Provide the [X, Y] coordinate of the cell's center where the given text is located.  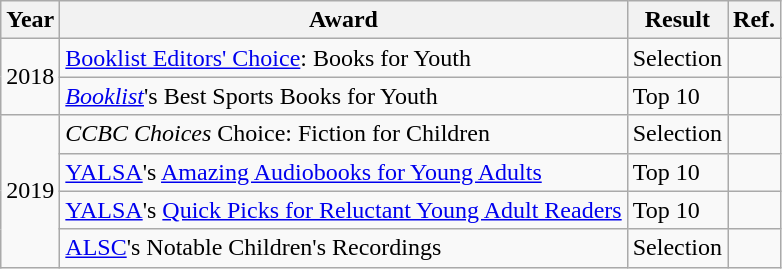
Result [677, 20]
Year [30, 20]
YALSA's Amazing Audiobooks for Young Adults [344, 172]
Ref. [754, 20]
YALSA's Quick Picks for Reluctant Young Adult Readers [344, 210]
Booklist Editors' Choice: Books for Youth [344, 58]
CCBC Choices Choice: Fiction for Children [344, 134]
Award [344, 20]
2018 [30, 77]
2019 [30, 191]
Booklist's Best Sports Books for Youth [344, 96]
ALSC's Notable Children's Recordings [344, 248]
